Identify which cell holds the provided text, then report its [X, Y] central coordinate. 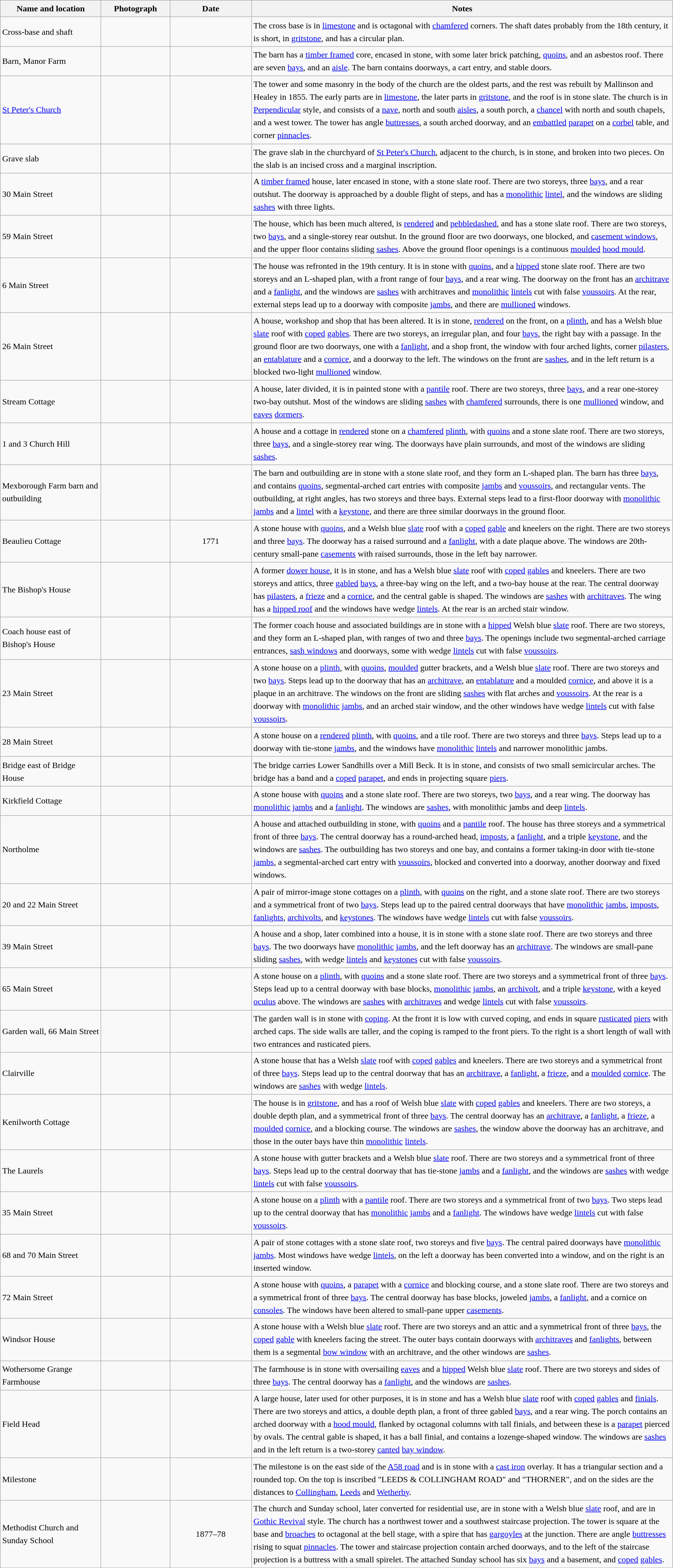
Field Head [51, 1424]
Windsor House [51, 1340]
Name and location [51, 9]
Clairville [51, 1073]
59 Main Street [51, 236]
20 and 22 Main Street [51, 905]
6 Main Street [51, 285]
Methodist Church and Sunday School [51, 1534]
Notes [462, 9]
Bridge east of Bridge House [51, 771]
1877–78 [211, 1534]
Kirkfield Cottage [51, 801]
Coach house east of Bishop's House [51, 639]
Beaulieu Cottage [51, 541]
72 Main Street [51, 1298]
Grave slab [51, 158]
Date [211, 9]
Milestone [51, 1479]
Wothersome Grange Farmhouse [51, 1376]
1 and 3 Church Hill [51, 443]
Photograph [136, 9]
23 Main Street [51, 693]
26 Main Street [51, 346]
Barn, Manor Farm [51, 61]
The Laurels [51, 1171]
68 and 70 Main Street [51, 1255]
35 Main Street [51, 1213]
30 Main Street [51, 194]
Cross-base and shaft [51, 32]
39 Main Street [51, 946]
The Bishop's House [51, 590]
Mexborough Farm barn and outbuilding [51, 492]
Northolme [51, 849]
Garden wall, 66 Main Street [51, 1031]
St Peter's Church [51, 110]
Kenilworth Cottage [51, 1122]
28 Main Street [51, 742]
Stream Cottage [51, 402]
1771 [211, 541]
65 Main Street [51, 989]
